For the text-containing cell, return its midpoint in (X, Y) coordinate format. 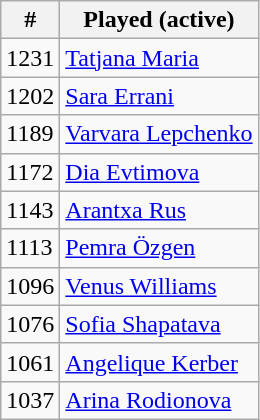
1231 (30, 58)
Arantxa Rus (159, 210)
1172 (30, 172)
1076 (30, 324)
Dia Evtimova (159, 172)
1037 (30, 400)
1061 (30, 362)
Sara Errani (159, 96)
1113 (30, 248)
Arina Rodionova (159, 400)
# (30, 20)
1189 (30, 134)
Pemra Özgen (159, 248)
1143 (30, 210)
Sofia Shapatava (159, 324)
Varvara Lepchenko (159, 134)
Venus Williams (159, 286)
Played (active) (159, 20)
1202 (30, 96)
1096 (30, 286)
Tatjana Maria (159, 58)
Angelique Kerber (159, 362)
